Pinpoint the cell where the given text exists, returning its [X, Y] midpoint coordinate. 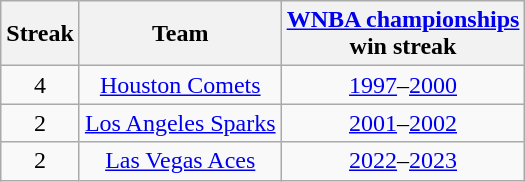
Houston Comets [180, 85]
Streak [40, 34]
Los Angeles Sparks [180, 123]
1997–2000 [403, 85]
Las Vegas Aces [180, 161]
WNBA championshipswin streak [403, 34]
4 [40, 85]
Team [180, 34]
2022–2023 [403, 161]
2001–2002 [403, 123]
